From the cell containing the given text, extract its center point as (X, Y) coordinate. 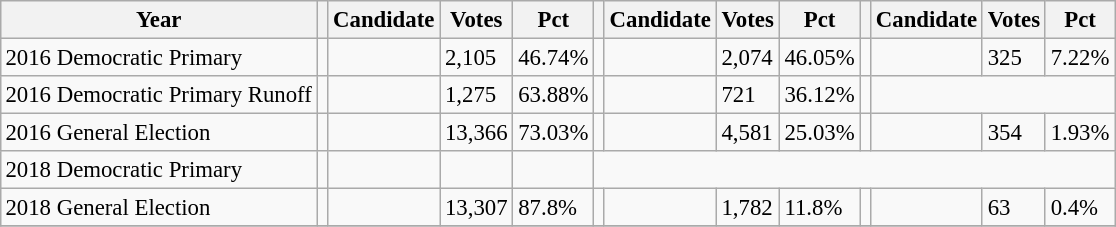
7.22% (1080, 57)
13,307 (476, 208)
11.8% (820, 208)
63 (1014, 208)
2016 General Election (158, 133)
46.74% (554, 57)
354 (1014, 133)
25.03% (820, 133)
2018 General Election (158, 208)
4,581 (748, 133)
721 (748, 95)
1,782 (748, 208)
73.03% (554, 133)
46.05% (820, 57)
2016 Democratic Primary Runoff (158, 95)
87.8% (554, 208)
325 (1014, 57)
1,275 (476, 95)
13,366 (476, 133)
2018 Democratic Primary (158, 170)
2,105 (476, 57)
2016 Democratic Primary (158, 57)
1.93% (1080, 133)
36.12% (820, 95)
Year (158, 20)
0.4% (1080, 208)
2,074 (748, 57)
63.88% (554, 95)
